Return [X, Y] of the center of cell containing provided text 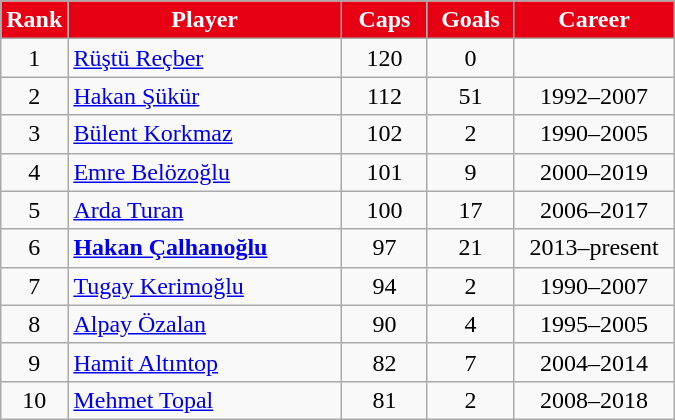
Hakan Şükür [205, 96]
2000–2019 [594, 172]
102 [384, 134]
90 [384, 324]
2013–present [594, 248]
Tugay Kerimoğlu [205, 286]
Goals [470, 20]
51 [470, 96]
0 [470, 58]
6 [34, 248]
94 [384, 286]
Emre Belözoğlu [205, 172]
97 [384, 248]
1990–2007 [594, 286]
82 [384, 362]
Hakan Çalhanoğlu [205, 248]
Player [205, 20]
3 [34, 134]
Arda Turan [205, 210]
Rank [34, 20]
Hamit Altıntop [205, 362]
Rüştü Reçber [205, 58]
2006–2017 [594, 210]
Career [594, 20]
2004–2014 [594, 362]
5 [34, 210]
17 [470, 210]
1995–2005 [594, 324]
Alpay Özalan [205, 324]
21 [470, 248]
10 [34, 400]
1992–2007 [594, 96]
Mehmet Topal [205, 400]
2008–2018 [594, 400]
8 [34, 324]
101 [384, 172]
81 [384, 400]
Bülent Korkmaz [205, 134]
120 [384, 58]
Caps [384, 20]
100 [384, 210]
1 [34, 58]
1990–2005 [594, 134]
112 [384, 96]
